Search for the cell housing the specified text and yield its (x, y) center coordinate. 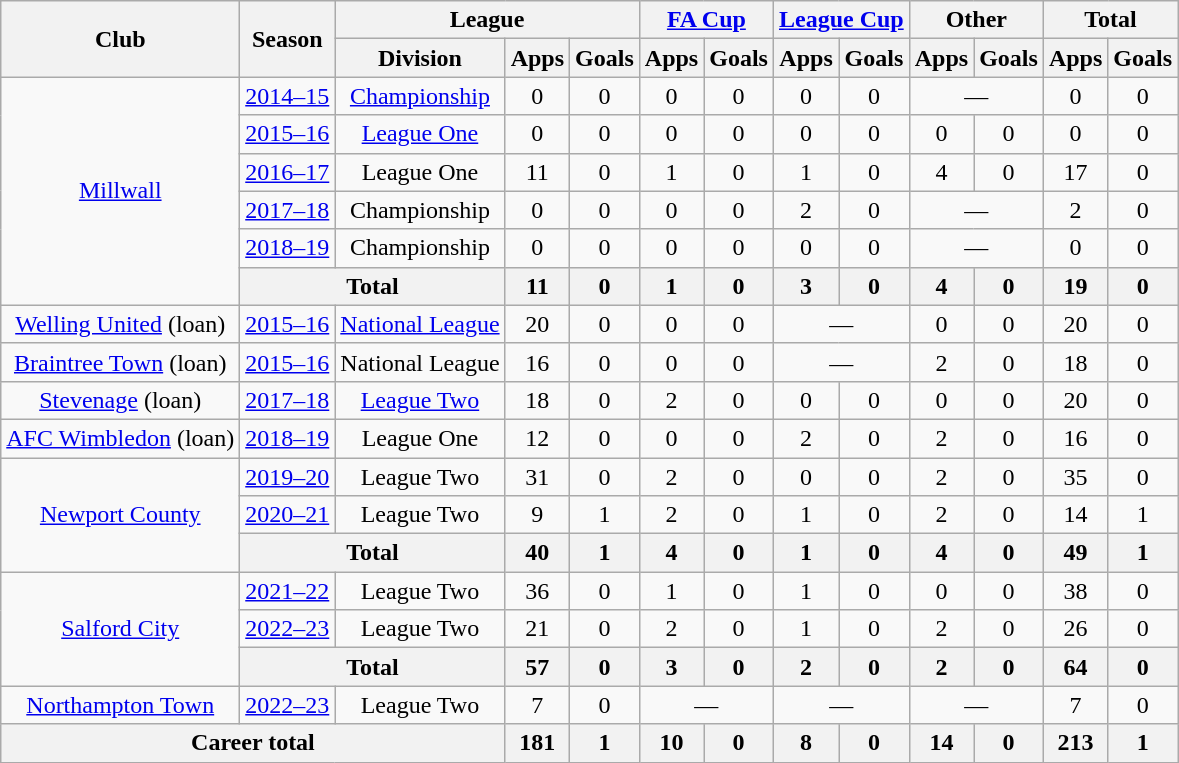
Stevenage (loan) (120, 400)
64 (1075, 667)
Braintree Town (loan) (120, 362)
17 (1075, 172)
League Cup (841, 20)
Other (976, 20)
League (487, 20)
9 (537, 515)
Career total (253, 743)
AFC Wimbledon (loan) (120, 438)
40 (537, 553)
Club (120, 39)
26 (1075, 629)
Millwall (120, 191)
Welling United (loan) (120, 324)
Division (420, 58)
Season (288, 39)
2019–20 (288, 477)
Newport County (120, 515)
181 (537, 743)
FA Cup (706, 20)
12 (537, 438)
36 (537, 591)
8 (806, 743)
213 (1075, 743)
19 (1075, 286)
Salford City (120, 629)
2016–17 (288, 172)
2014–15 (288, 96)
35 (1075, 477)
57 (537, 667)
10 (671, 743)
49 (1075, 553)
2020–21 (288, 515)
2021–22 (288, 591)
31 (537, 477)
21 (537, 629)
38 (1075, 591)
Northampton Town (120, 705)
